Identify which cell holds the provided text, then report its (X, Y) central coordinate. 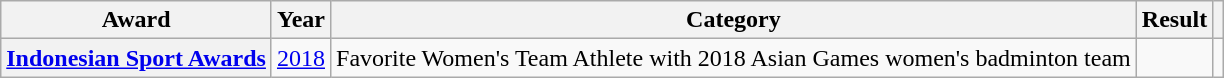
Favorite Women's Team Athlete with 2018 Asian Games women's badminton team (734, 58)
Result (1174, 20)
Indonesian Sport Awards (136, 58)
Award (136, 20)
Year (300, 20)
Category (734, 20)
2018 (300, 58)
